Determine the (x, y) coordinate at the center of the cell enclosing the given text.  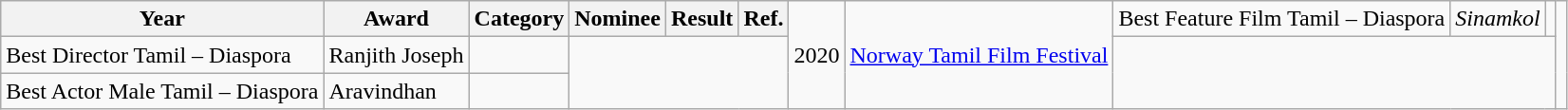
Result (701, 19)
Ref. (763, 19)
2020 (816, 55)
Year (162, 19)
Aravindhan (397, 91)
Ranjith Joseph (397, 55)
Best Director Tamil – Diaspora (162, 55)
Category (519, 19)
Best Actor Male Tamil – Diaspora (162, 91)
Award (397, 19)
Nominee (618, 19)
Norway Tamil Film Festival (980, 55)
Sinamkol (1498, 19)
Best Feature Film Tamil – Diaspora (1281, 19)
